Identify which cell holds the provided text, then report its [x, y] central coordinate. 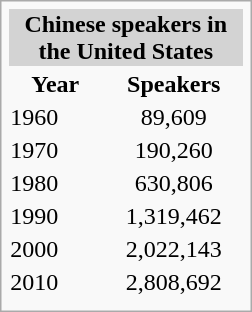
1960 [56, 117]
2,808,692 [174, 282]
1,319,462 [174, 216]
190,260 [174, 150]
630,806 [174, 183]
2000 [56, 249]
Year [56, 84]
89,609 [174, 117]
Speakers [174, 84]
Chinese speakers in the United States [126, 38]
1990 [56, 216]
1980 [56, 183]
2,022,143 [174, 249]
2010 [56, 282]
1970 [56, 150]
